Provide the [x, y] coordinate of the cell's center where the given text is located.  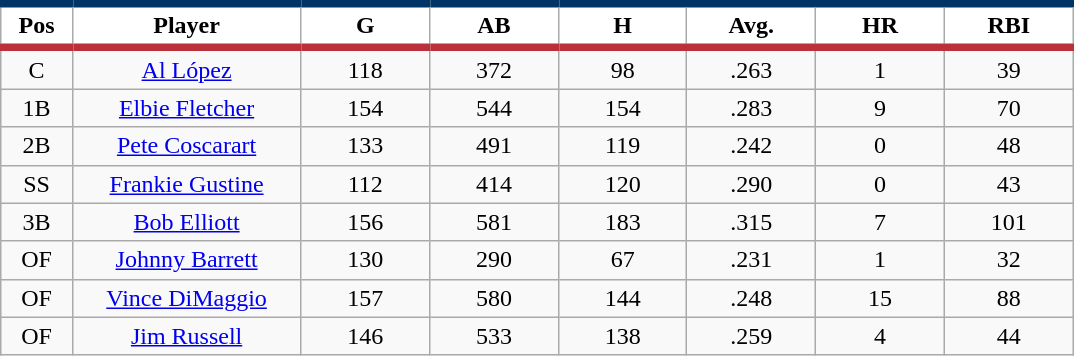
372 [494, 68]
Bob Elliott [186, 222]
9 [880, 108]
290 [494, 260]
Pos [36, 26]
Vince DiMaggio [186, 298]
.231 [752, 260]
44 [1008, 336]
.259 [752, 336]
43 [1008, 184]
AB [494, 26]
7 [880, 222]
156 [366, 222]
120 [622, 184]
.263 [752, 68]
491 [494, 146]
138 [622, 336]
Al López [186, 68]
130 [366, 260]
HR [880, 26]
580 [494, 298]
Avg. [752, 26]
Frankie Gustine [186, 184]
118 [366, 68]
2B [36, 146]
RBI [1008, 26]
1B [36, 108]
67 [622, 260]
G [366, 26]
581 [494, 222]
C [36, 68]
183 [622, 222]
.248 [752, 298]
157 [366, 298]
3B [36, 222]
146 [366, 336]
.242 [752, 146]
Player [186, 26]
98 [622, 68]
144 [622, 298]
Pete Coscarart [186, 146]
Johnny Barrett [186, 260]
4 [880, 336]
70 [1008, 108]
32 [1008, 260]
SS [36, 184]
15 [880, 298]
H [622, 26]
Elbie Fletcher [186, 108]
544 [494, 108]
133 [366, 146]
414 [494, 184]
101 [1008, 222]
.315 [752, 222]
533 [494, 336]
119 [622, 146]
.283 [752, 108]
112 [366, 184]
39 [1008, 68]
48 [1008, 146]
.290 [752, 184]
Jim Russell [186, 336]
88 [1008, 298]
